From the cell containing the given text, extract its center point as (X, Y) coordinate. 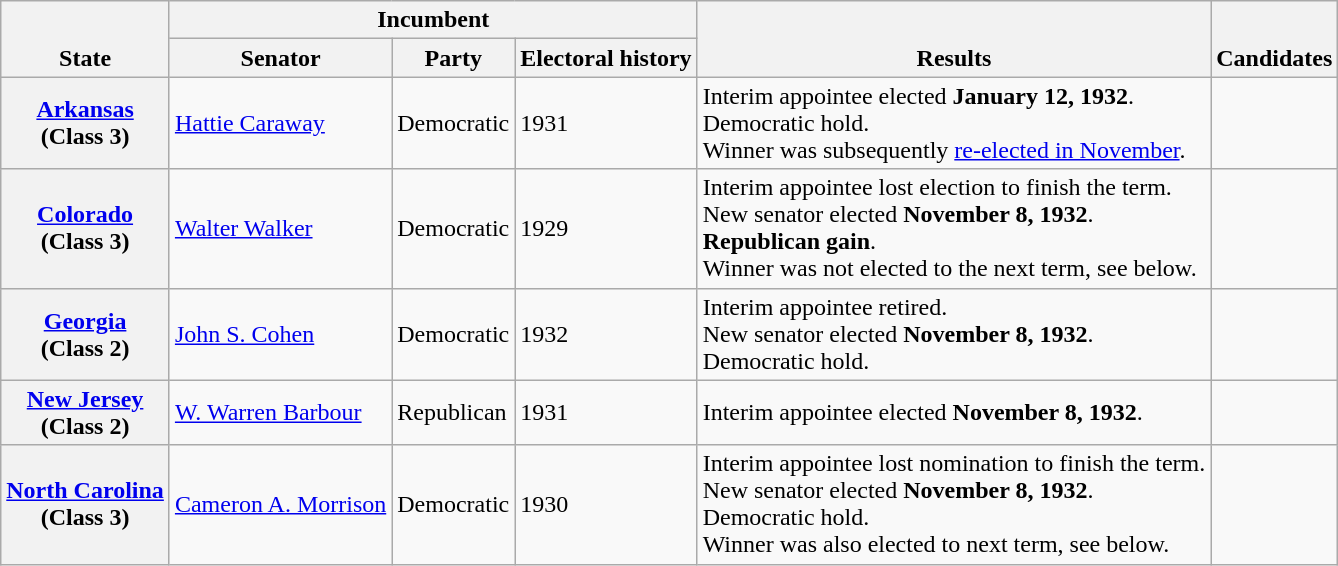
1929 (606, 228)
Colorado(Class 3) (86, 228)
1930 (606, 504)
Electoral history (606, 58)
North Carolina(Class 3) (86, 504)
Cameron A. Morrison (280, 504)
W. Warren Barbour (280, 412)
Candidates (1274, 39)
Results (954, 39)
Incumbent (433, 20)
Senator (280, 58)
State (86, 39)
Georgia(Class 2) (86, 334)
New Jersey(Class 2) (86, 412)
Hattie Caraway (280, 123)
Arkansas(Class 3) (86, 123)
Interim appointee retired.New senator elected November 8, 1932.Democratic hold. (954, 334)
John S. Cohen (280, 334)
Interim appointee elected November 8, 1932. (954, 412)
Party (454, 58)
Interim appointee elected January 12, 1932.Democratic hold.Winner was subsequently re-elected in November. (954, 123)
1932 (606, 334)
Republican (454, 412)
Walter Walker (280, 228)
